Detect which cell encompasses the target text, then output its [x, y] center coordinate. 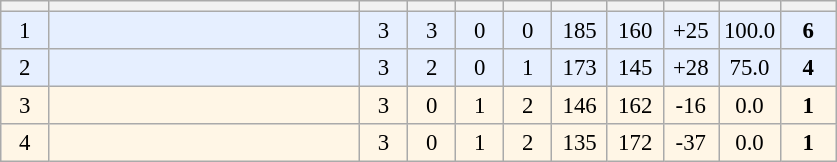
185 [580, 31]
-37 [691, 143]
160 [635, 31]
173 [580, 68]
162 [635, 106]
+28 [691, 68]
145 [635, 68]
-16 [691, 106]
+25 [691, 31]
135 [580, 143]
75.0 [750, 68]
172 [635, 143]
146 [580, 106]
6 [808, 31]
100.0 [750, 31]
